Provide the (x, y) coordinate of the cell's center where the given text is located.  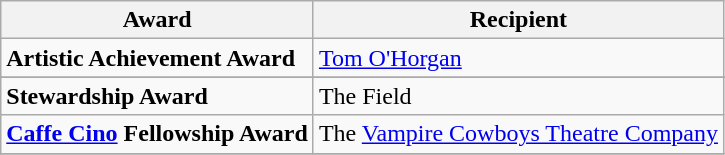
Tom O'Horgan (518, 58)
Recipient (518, 20)
Artistic Achievement Award (158, 58)
The Field (518, 96)
Caffe Cino Fellowship Award (158, 134)
The Vampire Cowboys Theatre Company (518, 134)
Award (158, 20)
Stewardship Award (158, 96)
